Output the (x, y) coordinate of the center of the cell containing the given text.  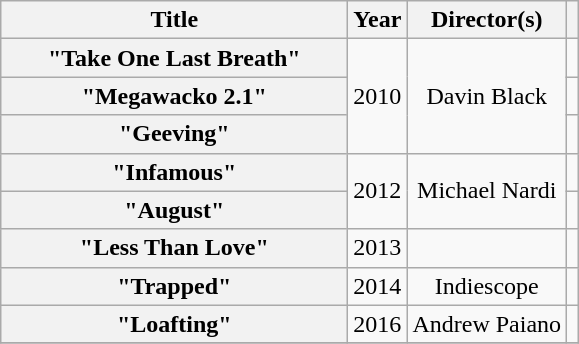
Year (378, 20)
Michael Nardi (487, 191)
Davin Black (487, 96)
2014 (378, 286)
Indiescope (487, 286)
Title (174, 20)
2012 (378, 191)
2016 (378, 324)
"Less Than Love" (174, 248)
"August" (174, 210)
"Trapped" (174, 286)
"Take One Last Breath" (174, 58)
2013 (378, 248)
"Loafting" (174, 324)
Director(s) (487, 20)
Andrew Paiano (487, 324)
"Infamous" (174, 172)
"Geeving" (174, 134)
2010 (378, 96)
"Megawacko 2.1" (174, 96)
